Search for the cell housing the specified text and yield its [x, y] center coordinate. 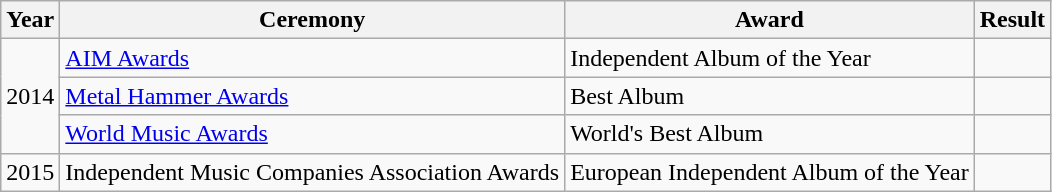
Ceremony [312, 20]
Year [30, 20]
Metal Hammer Awards [312, 96]
AIM Awards [312, 58]
Independent Album of the Year [770, 58]
European Independent Album of the Year [770, 172]
World's Best Album [770, 134]
Independent Music Companies Association Awards [312, 172]
2015 [30, 172]
2014 [30, 96]
Award [770, 20]
Result [1012, 20]
World Music Awards [312, 134]
Best Album [770, 96]
